Pinpoint the cell where the given text exists, returning its [x, y] midpoint coordinate. 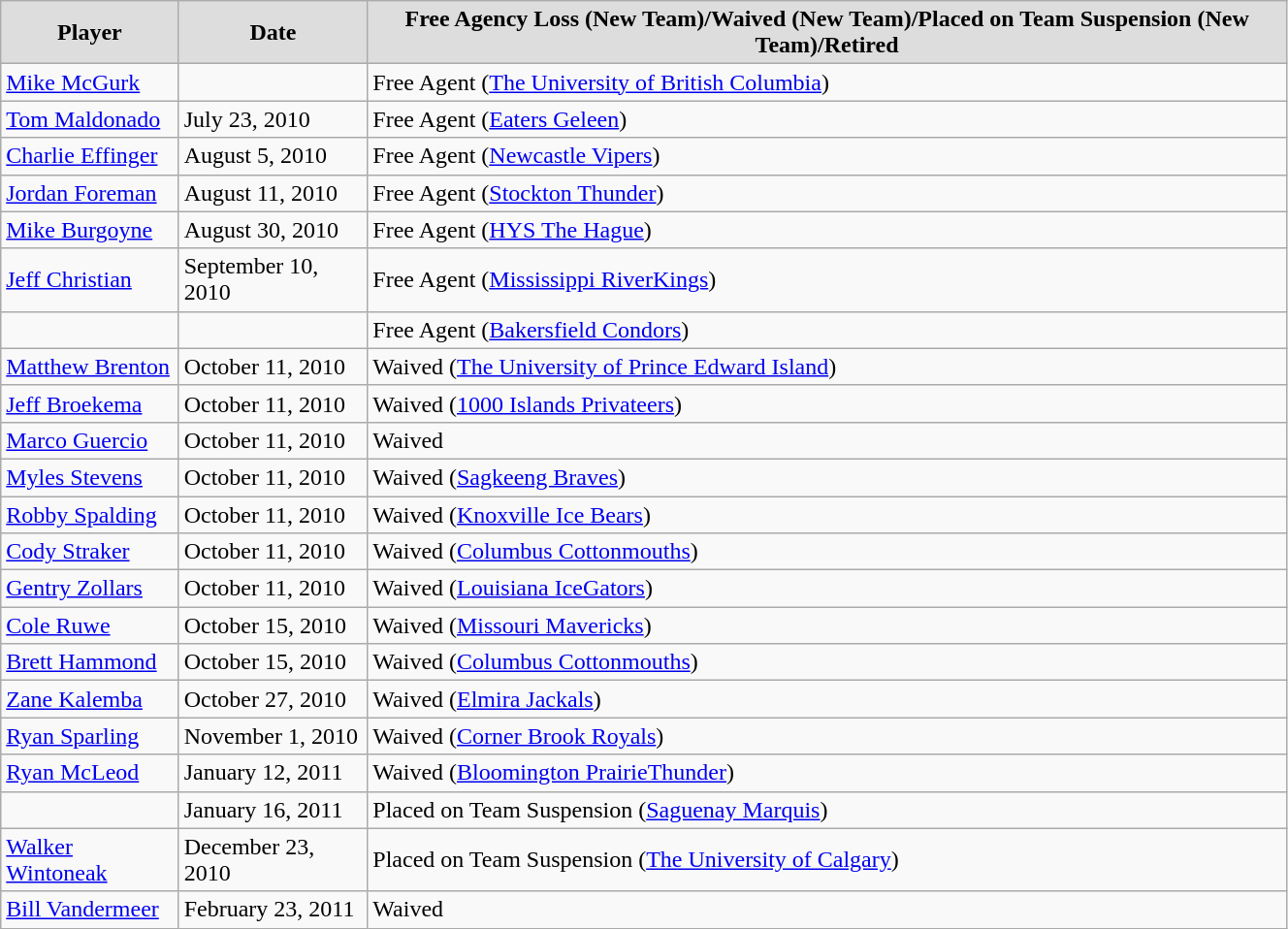
Marco Guercio [89, 440]
Waived (Louisiana IceGators) [827, 589]
Cole Ruwe [89, 625]
Waived (Corner Brook Royals) [827, 736]
Free Agent (The University of British Columbia) [827, 82]
Ryan Sparling [89, 736]
Tom Maldonado [89, 119]
Waived (Knoxville Ice Bears) [827, 515]
Robby Spalding [89, 515]
January 12, 2011 [274, 773]
Waived (Elmira Jackals) [827, 699]
Jeff Broekema [89, 403]
July 23, 2010 [274, 119]
January 16, 2011 [274, 810]
September 10, 2010 [274, 279]
Waived (Missouri Mavericks) [827, 625]
Cody Straker [89, 552]
Gentry Zollars [89, 589]
Free Agent (Newcastle Vipers) [827, 156]
Zane Kalemba [89, 699]
August 5, 2010 [274, 156]
Free Agent (Stockton Thunder) [827, 193]
Date [274, 33]
Myles Stevens [89, 477]
Placed on Team Suspension (The University of Calgary) [827, 859]
Free Agent (Bakersfield Condors) [827, 330]
Free Agent (HYS The Hague) [827, 230]
Ryan McLeod [89, 773]
Waived (Bloomington PrairieThunder) [827, 773]
Waived (1000 Islands Privateers) [827, 403]
Bill Vandermeer [89, 910]
Waived (The University of Prince Edward Island) [827, 367]
Matthew Brenton [89, 367]
October 27, 2010 [274, 699]
Player [89, 33]
Mike Burgoyne [89, 230]
Free Agent (Mississippi RiverKings) [827, 279]
Waived (Sagkeeng Braves) [827, 477]
Mike McGurk [89, 82]
Jordan Foreman [89, 193]
Brett Hammond [89, 662]
February 23, 2011 [274, 910]
Jeff Christian [89, 279]
August 30, 2010 [274, 230]
Free Agency Loss (New Team)/Waived (New Team)/Placed on Team Suspension (New Team)/Retired [827, 33]
Charlie Effinger [89, 156]
Walker Wintoneak [89, 859]
December 23, 2010 [274, 859]
November 1, 2010 [274, 736]
Free Agent (Eaters Geleen) [827, 119]
August 11, 2010 [274, 193]
Placed on Team Suspension (Saguenay Marquis) [827, 810]
